Output the (X, Y) coordinate of the center of the cell containing the given text.  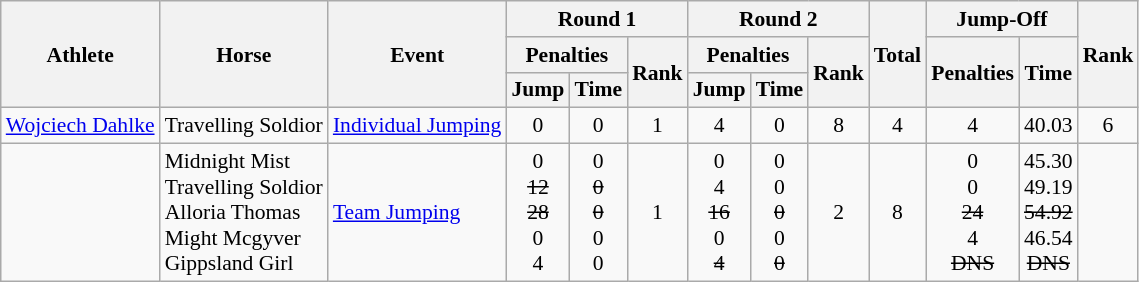
2 (838, 213)
Horse (244, 54)
Wojciech Dahlke (80, 126)
00244DNS (972, 213)
Midnight MistTravelling SoldiorAlloria ThomasMight McgyverGippsland Girl (244, 213)
Total (898, 54)
Team Jumping (418, 213)
Athlete (80, 54)
45.3049.1954.9246.54DNS (1048, 213)
Travelling Soldior (244, 126)
Jump-Off (1002, 19)
Individual Jumping (418, 126)
6 (1108, 126)
0122804 (538, 213)
Round 2 (778, 19)
041604 (720, 213)
Round 1 (596, 19)
40.03 (1048, 126)
Event (418, 54)
